Detect which cell encompasses the target text, then output its (X, Y) center coordinate. 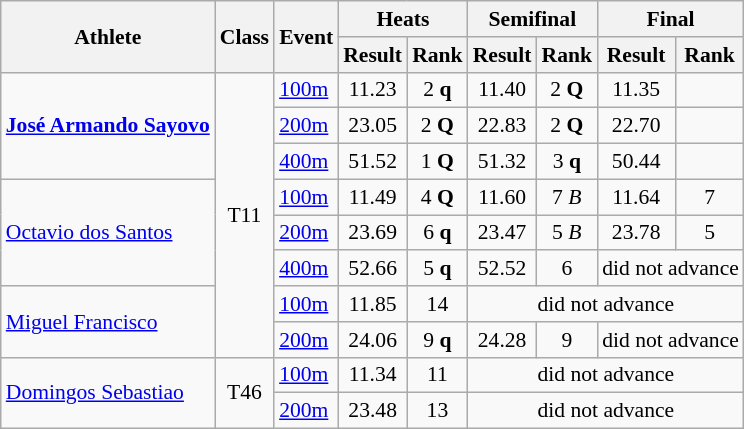
23.78 (636, 233)
22.83 (502, 126)
6 q (438, 233)
9 (568, 340)
7 (710, 197)
11.64 (636, 197)
Heats (402, 19)
Final (670, 19)
Class (244, 36)
T11 (244, 214)
5 B (568, 233)
4 Q (438, 197)
23.05 (372, 126)
Athlete (108, 36)
50.44 (636, 162)
6 (568, 269)
T46 (244, 392)
7 B (568, 197)
13 (438, 411)
24.06 (372, 340)
Event (306, 36)
11.34 (372, 375)
Domingos Sebastiao (108, 392)
51.52 (372, 162)
11.49 (372, 197)
Octavio dos Santos (108, 232)
2 q (438, 90)
11.60 (502, 197)
52.66 (372, 269)
51.32 (502, 162)
Semifinal (532, 19)
22.70 (636, 126)
24.28 (502, 340)
1 Q (438, 162)
11.40 (502, 90)
11.23 (372, 90)
11 (438, 375)
5 q (438, 269)
Miguel Francisco (108, 322)
23.48 (372, 411)
5 (710, 233)
14 (438, 304)
23.69 (372, 233)
José Armando Sayovo (108, 126)
23.47 (502, 233)
9 q (438, 340)
52.52 (502, 269)
11.35 (636, 90)
11.85 (372, 304)
3 q (568, 162)
